Search for the cell housing the specified text and yield its (x, y) center coordinate. 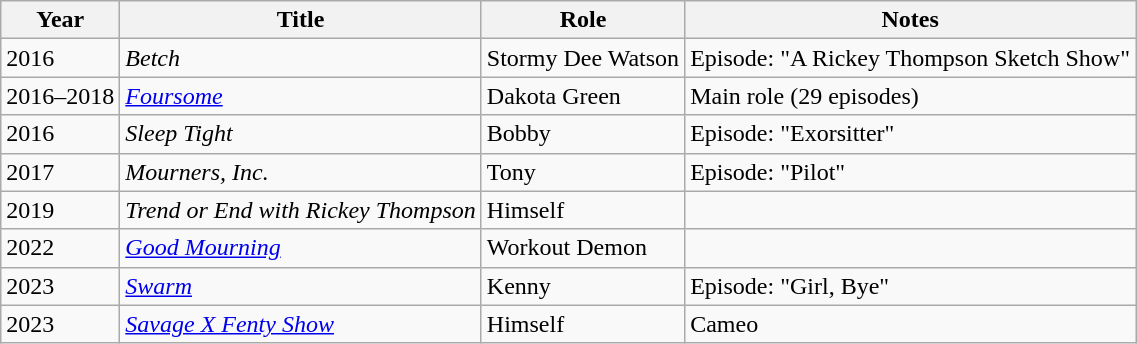
2016–2018 (60, 96)
Savage X Fenty Show (301, 324)
Main role (29 episodes) (910, 96)
Betch (301, 58)
Stormy Dee Watson (582, 58)
Kenny (582, 286)
Foursome (301, 96)
Notes (910, 20)
Good Mourning (301, 248)
2019 (60, 210)
Mourners, Inc. (301, 172)
Trend or End with Rickey Thompson (301, 210)
Year (60, 20)
Episode: "A Rickey Thompson Sketch Show" (910, 58)
Sleep Tight (301, 134)
Episode: "Girl, Bye" (910, 286)
Cameo (910, 324)
Episode: "Exorsitter" (910, 134)
Bobby (582, 134)
Workout Demon (582, 248)
Title (301, 20)
2017 (60, 172)
Tony (582, 172)
2022 (60, 248)
Episode: "Pilot" (910, 172)
Role (582, 20)
Dakota Green (582, 96)
Swarm (301, 286)
